Detect which cell encompasses the target text, then output its [X, Y] center coordinate. 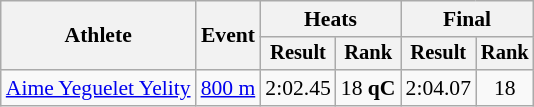
Athlete [98, 36]
2:02.45 [298, 88]
Heats [330, 19]
800 m [228, 88]
Event [228, 36]
2:04.07 [438, 88]
Aime Yeguelet Yelity [98, 88]
Final [468, 19]
18 [505, 88]
18 qC [368, 88]
